Return (X, Y) of the center of cell containing provided text 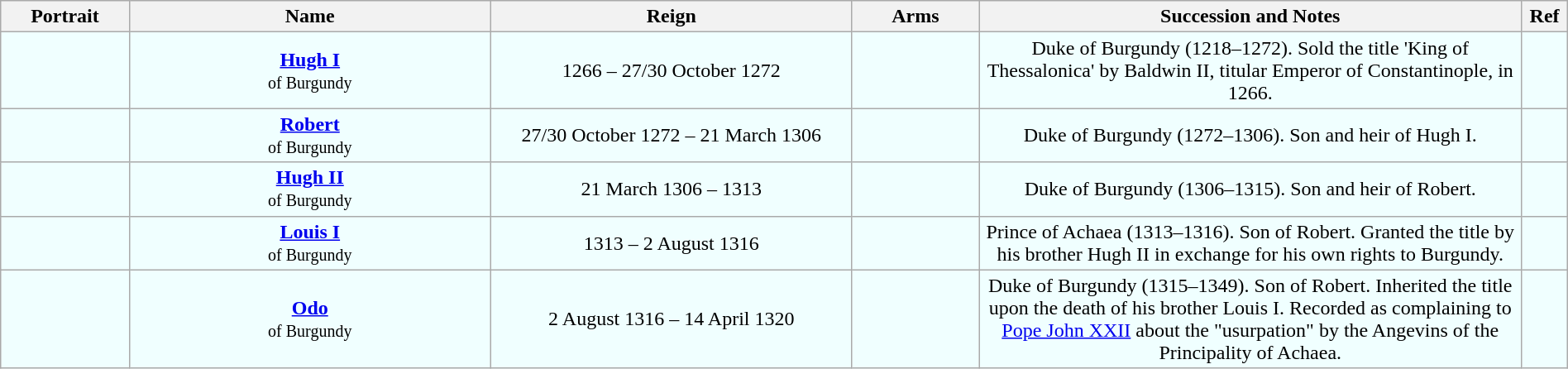
Succession and Notes (1250, 17)
Robertof Burgundy (309, 136)
2 August 1316 – 14 April 1320 (672, 319)
27/30 October 1272 – 21 March 1306 (672, 136)
Odoof Burgundy (309, 319)
Reign (672, 17)
Hugh Iof Burgundy (309, 70)
Duke of Burgundy (1306–1315). Son and heir of Robert. (1250, 189)
Duke of Burgundy (1272–1306). Son and heir of Hugh I. (1250, 136)
Louis Iof Burgundy (309, 243)
Prince of Achaea (1313–1316). Son of Robert. Granted the title by his brother Hugh II in exchange for his own rights to Burgundy. (1250, 243)
Name (309, 17)
Arms (915, 17)
1266 – 27/30 October 1272 (672, 70)
Portrait (65, 17)
Hugh IIof Burgundy (309, 189)
Ref (1545, 17)
Duke of Burgundy (1218–1272). Sold the title 'King of Thessalonica' by Baldwin II, titular Emperor of Constantinople, in 1266. (1250, 70)
21 March 1306 – 1313 (672, 189)
1313 – 2 August 1316 (672, 243)
